Scan for the cell matching the given text and deliver its (X, Y) coordinate at center. 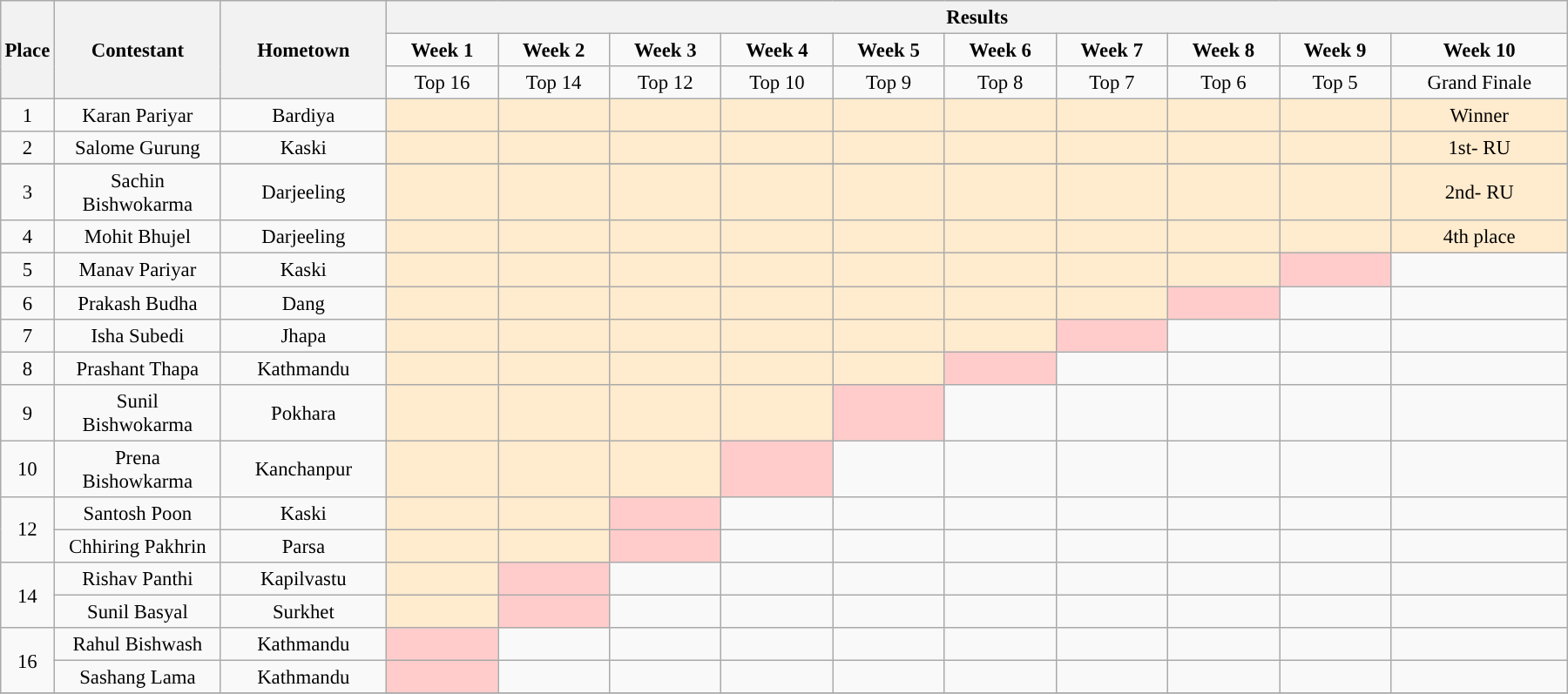
3 (27, 193)
1 (27, 116)
Top 9 (889, 83)
Prena Bishowkarma (138, 468)
Surkhet (303, 611)
Winner (1479, 116)
Salome Gurung (138, 148)
2 (27, 148)
Week 1 (442, 51)
Rishav Panthi (138, 579)
Prakash Budha (138, 303)
Top 5 (1335, 83)
14 (27, 596)
Jhapa (303, 335)
Karan Pariyar (138, 116)
Top 12 (666, 83)
6 (27, 303)
Week 2 (554, 51)
Rahul Bishwash (138, 644)
Prashant Thapa (138, 368)
Chhiring Pakhrin (138, 546)
12 (27, 529)
Top 14 (554, 83)
Dang (303, 303)
Top 8 (1000, 83)
Bardiya (303, 116)
8 (27, 368)
Santosh Poon (138, 514)
4 (27, 238)
Kapilvastu (303, 579)
9 (27, 413)
2nd- RU (1479, 193)
Top 7 (1112, 83)
16 (27, 660)
Week 6 (1000, 51)
Top 10 (777, 83)
Week 4 (777, 51)
Parsa (303, 546)
Pokhara (303, 413)
5 (27, 270)
Grand Finale (1479, 83)
1st- RU (1479, 148)
Week 3 (666, 51)
Week 9 (1335, 51)
Kanchanpur (303, 468)
Results (977, 17)
Top 6 (1223, 83)
Week 7 (1112, 51)
7 (27, 335)
10 (27, 468)
Mohit Bhujel (138, 238)
Manav Pariyar (138, 270)
Sunil Basyal (138, 611)
Week 5 (889, 51)
4th place (1479, 238)
Contestant (138, 51)
Sachin Bishwokarma (138, 193)
Top 16 (442, 83)
Isha Subedi (138, 335)
Week 8 (1223, 51)
Sashang Lama (138, 677)
Sunil Bishwokarma (138, 413)
Week 10 (1479, 51)
Place (27, 51)
Hometown (303, 51)
